Output the (X, Y) coordinate of the center of the cell containing the given text.  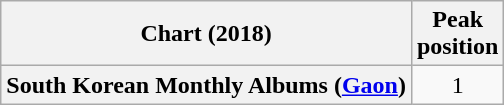
South Korean Monthly Albums (Gaon) (206, 85)
1 (457, 85)
Peakposition (457, 34)
Chart (2018) (206, 34)
